Extract the [X, Y] coordinate from the center of the cell holding the provided text.  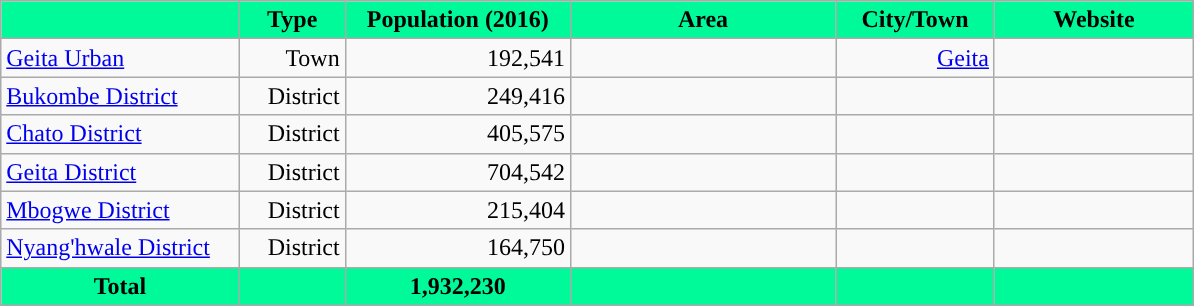
Total [120, 286]
Chato District [120, 134]
704,542 [458, 172]
Type [292, 20]
Website [1094, 20]
192,541 [458, 58]
1,932,230 [458, 286]
Area [702, 20]
City/Town [916, 20]
Nyang'hwale District [120, 248]
249,416 [458, 96]
Geita District [120, 172]
164,750 [458, 248]
Bukombe District [120, 96]
Geita Urban [120, 58]
215,404 [458, 210]
Population (2016) [458, 20]
405,575 [458, 134]
Mbogwe District [120, 210]
Town [292, 58]
Geita [916, 58]
